From the cell containing the given text, extract its center point as (X, Y) coordinate. 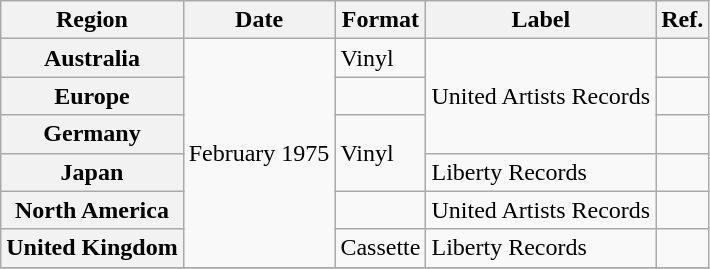
Japan (92, 172)
Region (92, 20)
Germany (92, 134)
Date (259, 20)
Europe (92, 96)
Australia (92, 58)
February 1975 (259, 153)
United Kingdom (92, 248)
Cassette (380, 248)
Format (380, 20)
Ref. (682, 20)
Label (541, 20)
North America (92, 210)
